Search for the cell housing the specified text and yield its [X, Y] center coordinate. 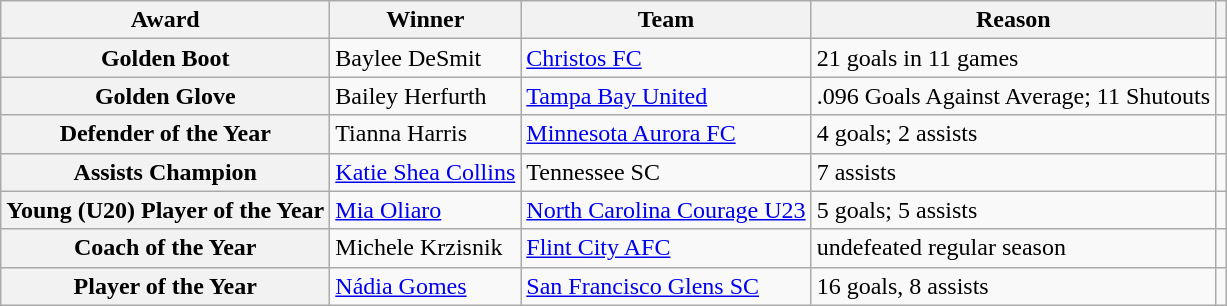
Baylee DeSmit [426, 58]
Flint City AFC [666, 248]
16 goals, 8 assists [1013, 286]
Christos FC [666, 58]
Reason [1013, 20]
21 goals in 11 games [1013, 58]
Tianna Harris [426, 134]
.096 Goals Against Average; 11 Shutouts [1013, 96]
Coach of the Year [166, 248]
Katie Shea Collins [426, 172]
Award [166, 20]
7 assists [1013, 172]
North Carolina Courage U23 [666, 210]
Defender of the Year [166, 134]
Golden Glove [166, 96]
4 goals; 2 assists [1013, 134]
Player of the Year [166, 286]
Bailey Herfurth [426, 96]
Minnesota Aurora FC [666, 134]
Assists Champion [166, 172]
Team [666, 20]
Nádia Gomes [426, 286]
San Francisco Glens SC [666, 286]
Golden Boot [166, 58]
Tampa Bay United [666, 96]
Michele Krzisnik [426, 248]
Mia Oliaro [426, 210]
undefeated regular season [1013, 248]
5 goals; 5 assists [1013, 210]
Tennessee SC [666, 172]
Winner [426, 20]
Young (U20) Player of the Year [166, 210]
